Determine the [x, y] coordinate at the center of the cell enclosing the given text.  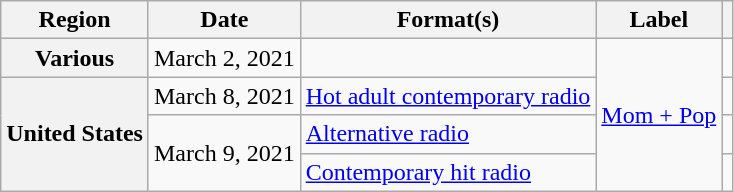
Hot adult contemporary radio [448, 96]
Alternative radio [448, 134]
March 9, 2021 [224, 153]
March 8, 2021 [224, 96]
Various [75, 58]
Format(s) [448, 20]
United States [75, 134]
Label [659, 20]
Contemporary hit radio [448, 172]
March 2, 2021 [224, 58]
Mom + Pop [659, 115]
Date [224, 20]
Region [75, 20]
